Identify which cell holds the provided text, then report its [x, y] central coordinate. 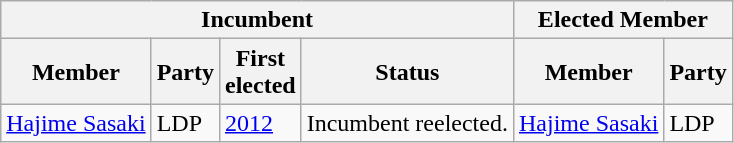
Firstelected [260, 72]
Status [407, 72]
2012 [260, 123]
Elected Member [622, 20]
Incumbent reelected. [407, 123]
Incumbent [258, 20]
